Scan for the cell matching the given text and deliver its (X, Y) coordinate at center. 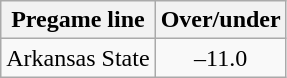
Over/under (220, 20)
Arkansas State (78, 58)
–11.0 (220, 58)
Pregame line (78, 20)
